Identify which cell holds the provided text, then report its (x, y) central coordinate. 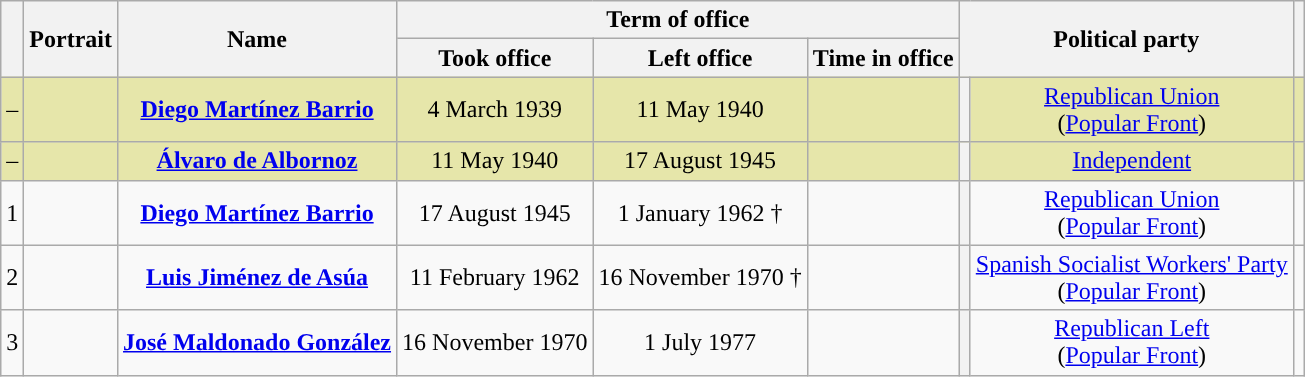
Republican Left(Popular Front) (1132, 342)
1 (12, 212)
11 February 1962 (495, 278)
Spanish Socialist Workers' Party(Popular Front) (1132, 278)
4 March 1939 (495, 110)
3 (12, 342)
Term of office (678, 20)
Portrait (71, 39)
Álvaro de Albornoz (256, 161)
1 January 1962 † (700, 212)
1 July 1977 (700, 342)
Political party (1126, 39)
2 (12, 278)
Name (256, 39)
Independent (1132, 161)
Left office (700, 58)
Time in office (883, 58)
Luis Jiménez de Asúa (256, 278)
Took office (495, 58)
José Maldonado González (256, 342)
16 November 1970 † (700, 278)
16 November 1970 (495, 342)
